For the text-containing cell, return its midpoint in [X, Y] coordinate format. 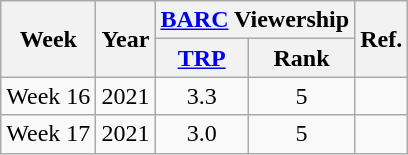
3.0 [202, 134]
TRP [202, 58]
Week [48, 39]
Year [126, 39]
Week 16 [48, 96]
Week 17 [48, 134]
3.3 [202, 96]
BARC Viewership [255, 20]
Ref. [382, 39]
Rank [301, 58]
